Return (x, y) of the center of cell containing provided text 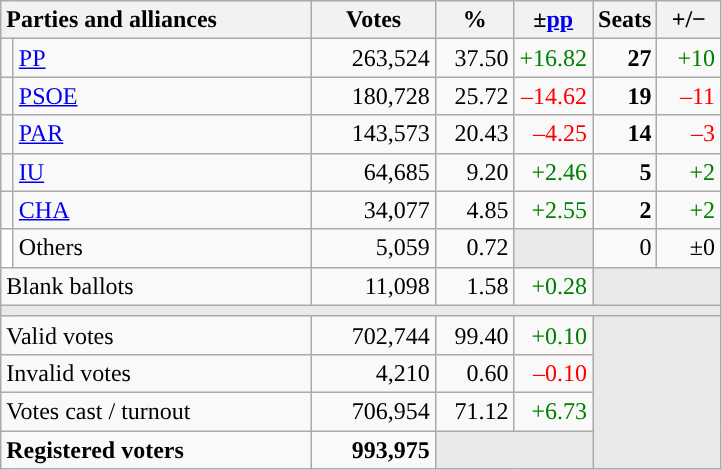
Registered voters (156, 449)
–0.10 (554, 373)
Valid votes (156, 335)
Parties and alliances (156, 20)
–3 (689, 134)
CHA (162, 210)
5,059 (374, 248)
9.20 (474, 172)
Seats (625, 20)
25.72 (474, 96)
PAR (162, 134)
0.60 (474, 373)
5 (625, 172)
71.12 (474, 411)
Votes cast / turnout (156, 411)
0 (625, 248)
14 (625, 134)
64,685 (374, 172)
% (474, 20)
PSOE (162, 96)
11,098 (374, 286)
34,077 (374, 210)
+/− (689, 20)
0.72 (474, 248)
±0 (689, 248)
1.58 (474, 286)
+2.55 (554, 210)
19 (625, 96)
993,975 (374, 449)
Others (162, 248)
Blank ballots (156, 286)
+6.73 (554, 411)
PP (162, 58)
706,954 (374, 411)
IU (162, 172)
20.43 (474, 134)
Votes (374, 20)
180,728 (374, 96)
702,744 (374, 335)
+2.46 (554, 172)
4.85 (474, 210)
37.50 (474, 58)
4,210 (374, 373)
Invalid votes (156, 373)
143,573 (374, 134)
+0.10 (554, 335)
27 (625, 58)
2 (625, 210)
–14.62 (554, 96)
–11 (689, 96)
+10 (689, 58)
+16.82 (554, 58)
+0.28 (554, 286)
99.40 (474, 335)
263,524 (374, 58)
–4.25 (554, 134)
±pp (554, 20)
